Determine the (x, y) coordinate at the center of the cell enclosing the given text.  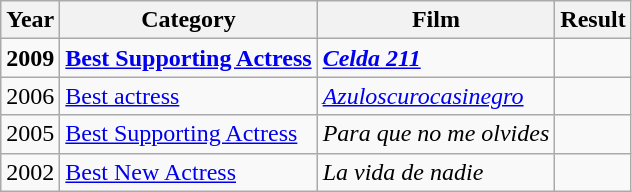
Category (188, 20)
Film (436, 20)
2009 (30, 58)
2006 (30, 96)
Best actress (188, 96)
La vida de nadie (436, 172)
Azuloscurocasinegro (436, 96)
Best New Actress (188, 172)
2005 (30, 134)
Para que no me olvides (436, 134)
2002 (30, 172)
Result (593, 20)
Year (30, 20)
Celda 211 (436, 58)
